Capture the cell that displays the provided text and extract its [X, Y] central coordinate. 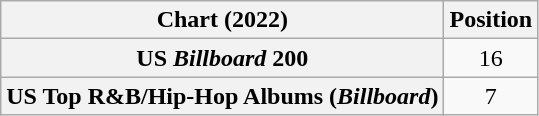
16 [491, 58]
US Billboard 200 [222, 58]
US Top R&B/Hip-Hop Albums (Billboard) [222, 96]
Chart (2022) [222, 20]
7 [491, 96]
Position [491, 20]
